Provide the [X, Y] coordinate of the cell's center where the given text is located.  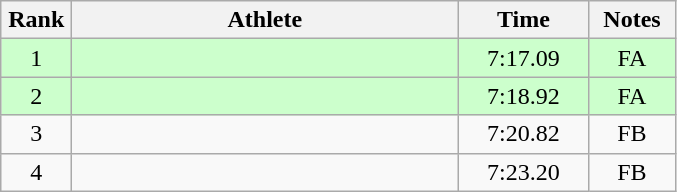
Rank [36, 20]
Athlete [265, 20]
4 [36, 172]
3 [36, 134]
2 [36, 96]
Time [524, 20]
7:23.20 [524, 172]
7:17.09 [524, 58]
7:18.92 [524, 96]
Notes [632, 20]
1 [36, 58]
7:20.82 [524, 134]
